Detect which cell encompasses the target text, then output its [x, y] center coordinate. 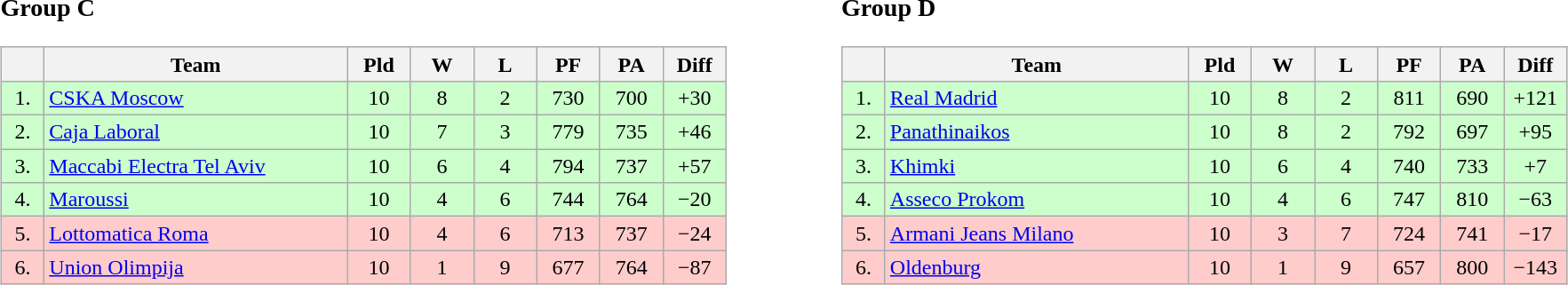
794 [569, 166]
730 [569, 98]
733 [1473, 166]
Maroussi [195, 200]
−24 [695, 234]
779 [569, 132]
Maccabi Electra Tel Aviv [195, 166]
Armani Jeans Milano [1036, 234]
−63 [1535, 200]
800 [1473, 267]
724 [1409, 234]
+7 [1535, 166]
−17 [1535, 234]
+95 [1535, 132]
−20 [695, 200]
+30 [695, 98]
657 [1409, 267]
677 [569, 267]
697 [1473, 132]
740 [1409, 166]
741 [1473, 234]
Caja Laboral [195, 132]
690 [1473, 98]
713 [569, 234]
CSKA Moscow [195, 98]
Asseco Prokom [1036, 200]
Oldenburg [1036, 267]
811 [1409, 98]
Real Madrid [1036, 98]
+121 [1535, 98]
−143 [1535, 267]
−87 [695, 267]
Lottomatica Roma [195, 234]
Khimki [1036, 166]
792 [1409, 132]
747 [1409, 200]
810 [1473, 200]
735 [631, 132]
Union Olimpija [195, 267]
744 [569, 200]
Panathinaikos [1036, 132]
+57 [695, 166]
700 [631, 98]
+46 [695, 132]
